From the cell containing the given text, extract its center point as (X, Y) coordinate. 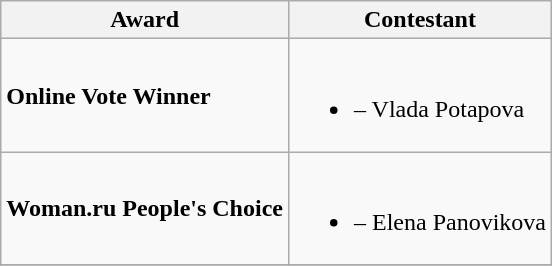
Contestant (420, 20)
Woman.ru People's Choice (145, 208)
Online Vote Winner (145, 96)
– Vlada Potapova (420, 96)
– Elena Panovikova (420, 208)
Award (145, 20)
